Pinpoint the cell where the given text exists, returning its (x, y) midpoint coordinate. 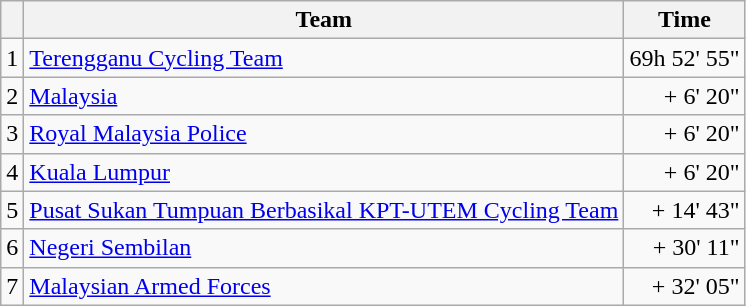
7 (12, 286)
3 (12, 134)
+ 30' 11" (684, 248)
Malaysia (324, 96)
2 (12, 96)
Terengganu Cycling Team (324, 58)
69h 52' 55" (684, 58)
4 (12, 172)
5 (12, 210)
1 (12, 58)
Team (324, 20)
Royal Malaysia Police (324, 134)
+ 14' 43" (684, 210)
Negeri Sembilan (324, 248)
Pusat Sukan Tumpuan Berbasikal KPT-UTEM Cycling Team (324, 210)
Malaysian Armed Forces (324, 286)
Kuala Lumpur (324, 172)
+ 32' 05" (684, 286)
6 (12, 248)
Time (684, 20)
